Search for the cell housing the specified text and yield its (x, y) center coordinate. 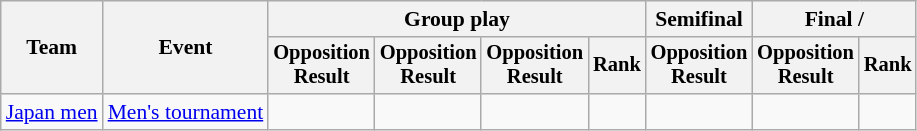
Japan men (52, 112)
Team (52, 48)
Men's tournament (186, 112)
Semifinal (700, 19)
Group play (456, 19)
Event (186, 48)
Final / (834, 19)
